Pinpoint the cell where the given text exists, returning its [X, Y] midpoint coordinate. 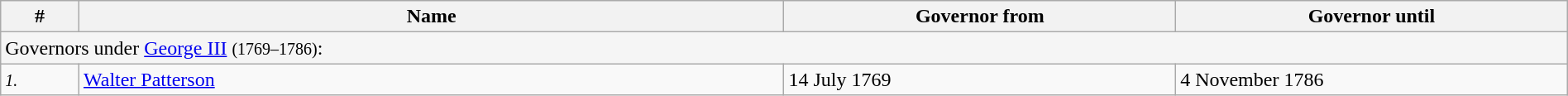
4 November 1786 [1372, 79]
Name [432, 17]
14 July 1769 [980, 79]
Governor until [1372, 17]
1. [40, 79]
# [40, 17]
Governor from [980, 17]
Walter Patterson [432, 79]
Governors under George III (1769–1786): [784, 48]
